Extract the [X, Y] coordinate from the center of the cell holding the provided text.  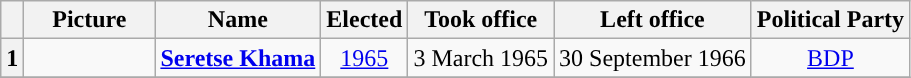
Political Party [830, 20]
1 [12, 58]
Name [238, 20]
3 March 1965 [481, 58]
Picture [90, 20]
BDP [830, 58]
Seretse Khama [238, 58]
30 September 1966 [653, 58]
Left office [653, 20]
Elected [364, 20]
1965 [364, 58]
Took office [481, 20]
